Determine the [X, Y] coordinate at the center of the cell enclosing the given text.  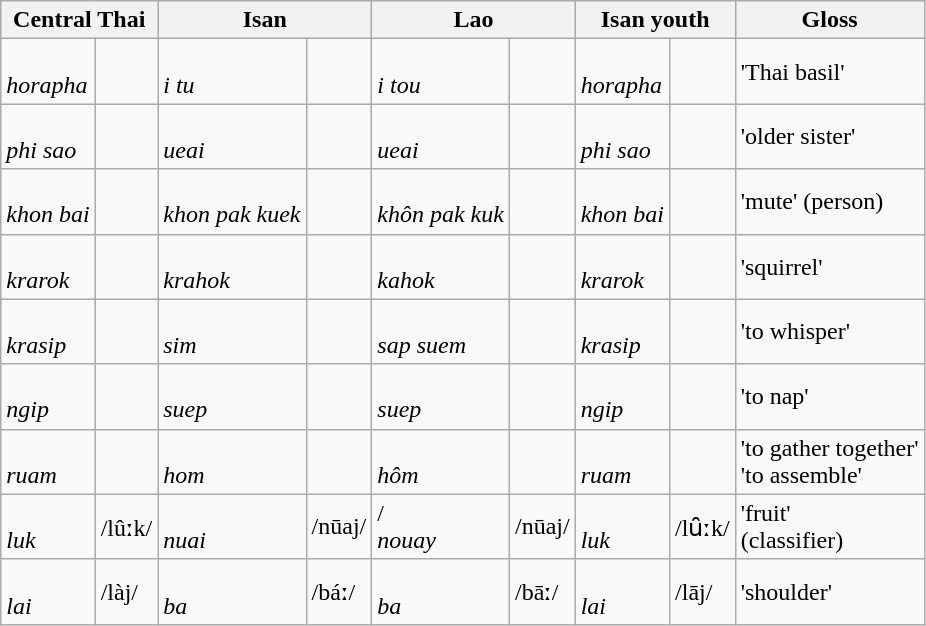
sap suem [441, 332]
/lāj/ [703, 592]
/lȗːk/ [703, 526]
nuai [232, 526]
Isan youth [655, 20]
'to gather together''to assemble' [830, 462]
/báː/ [339, 592]
i tu [232, 72]
Isan [265, 20]
kahok [441, 266]
'to whisper' [830, 332]
sim [232, 332]
'mute' (person) [830, 202]
hom [232, 462]
/nouay [441, 526]
Central Thai [80, 20]
/bāː/ [542, 592]
i tou [441, 72]
hôm [441, 462]
'Thai basil' [830, 72]
Gloss [830, 20]
krahok [232, 266]
khôn pak kuk [441, 202]
'to nap' [830, 396]
'older sister' [830, 136]
/làj/ [126, 592]
'squirrel' [830, 266]
'shoulder' [830, 592]
khon pak kuek [232, 202]
Lao [474, 20]
'fruit'(classifier) [830, 526]
/lûːk/ [126, 526]
